Capture the cell that displays the provided text and extract its [X, Y] central coordinate. 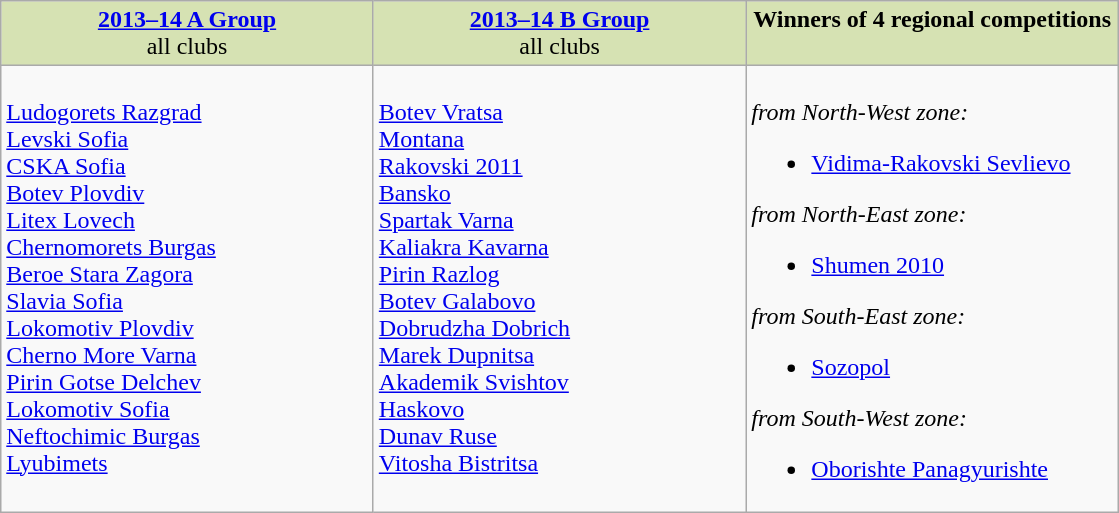
2013–14 B Groupall clubs [560, 34]
2013–14 A Groupall clubs [188, 34]
from North-West zone:Vidima-Rakovski Sevlievofrom North-East zone:Shumen 2010from South-East zone:Sozopolfrom South-West zone:Oborishte Panagyurishte [932, 289]
Winners of 4 regional competitions [932, 34]
